Find where the given text appears and provide that cell's center as (x, y) coordinate. 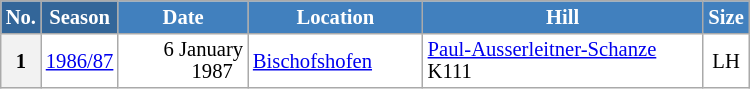
Size (726, 16)
Season (80, 16)
Bischofshofen (336, 60)
1986/87 (80, 60)
Hill (563, 16)
Location (336, 16)
No. (21, 16)
1 (21, 60)
LH (726, 60)
Date (183, 16)
Paul-Ausserleitner-Schanze K111 (563, 60)
6 January 1987 (183, 60)
